Return [x, y] of the center of cell containing provided text 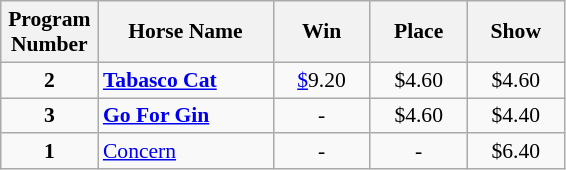
Concern [186, 152]
Win [322, 32]
Place [418, 32]
$4.40 [516, 116]
Horse Name [186, 32]
$9.20 [322, 80]
Show [516, 32]
2 [50, 80]
3 [50, 116]
Program Number [50, 32]
Go For Gin [186, 116]
$6.40 [516, 152]
1 [50, 152]
Tabasco Cat [186, 80]
